Output the (x, y) coordinate of the center of the cell containing the given text.  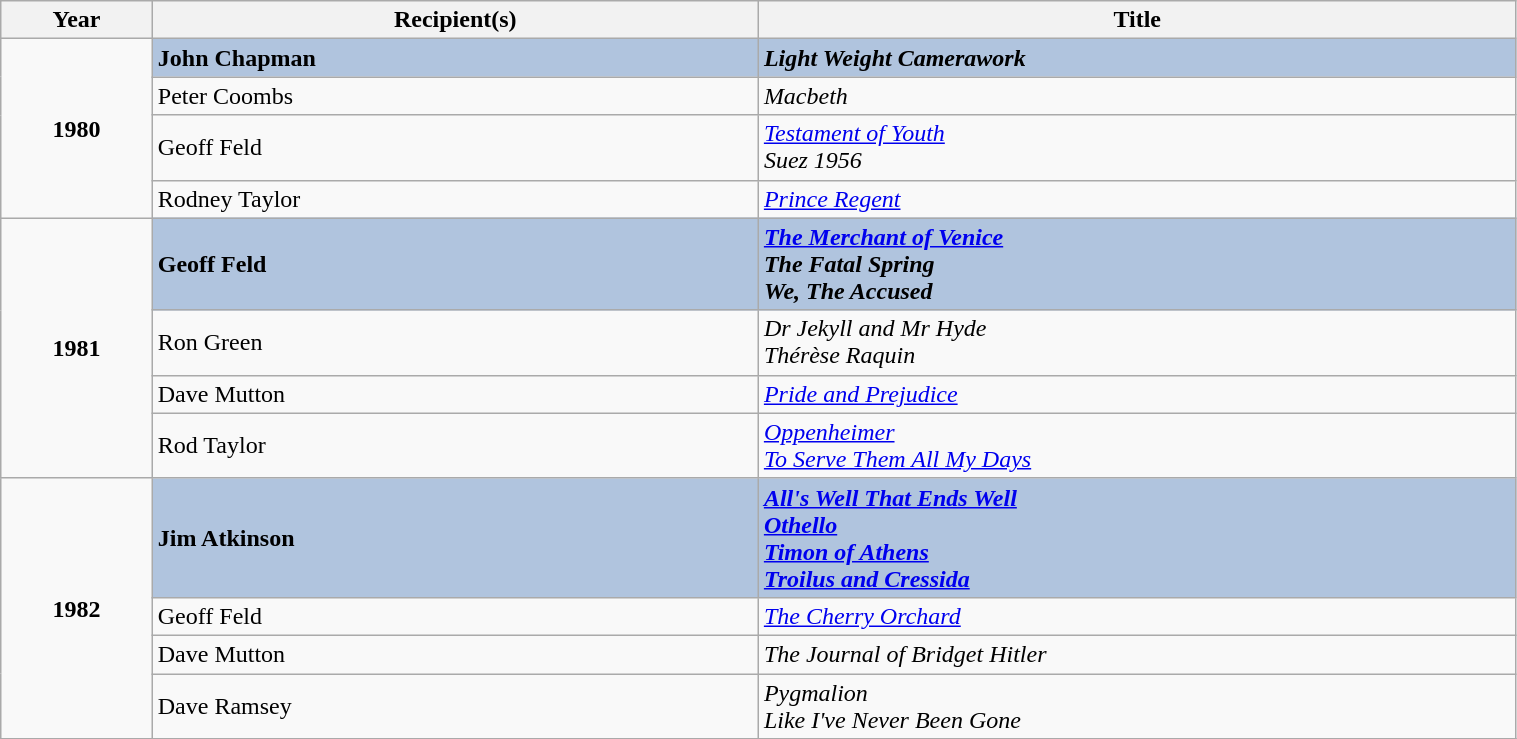
1980 (77, 128)
Prince Regent (1137, 199)
PygmalionLike I've Never Been Gone (1137, 706)
Pride and Prejudice (1137, 394)
The Cherry Orchard (1137, 616)
Jim Atkinson (455, 538)
Macbeth (1137, 96)
Year (77, 20)
OppenheimerTo Serve Them All My Days (1137, 446)
Peter Coombs (455, 96)
Ron Green (455, 342)
1981 (77, 348)
The Journal of Bridget Hitler (1137, 654)
Recipient(s) (455, 20)
Light Weight Camerawork (1137, 58)
Dave Ramsey (455, 706)
Dr Jekyll and Mr HydeThérèse Raquin (1137, 342)
Rod Taylor (455, 446)
Title (1137, 20)
The Merchant of VeniceThe Fatal SpringWe, The Accused (1137, 264)
All's Well That Ends WellOthelloTimon of AthensTroilus and Cressida (1137, 538)
Rodney Taylor (455, 199)
John Chapman (455, 58)
1982 (77, 608)
Testament of YouthSuez 1956 (1137, 148)
